Extract the (X, Y) coordinate from the center of the cell holding the provided text.  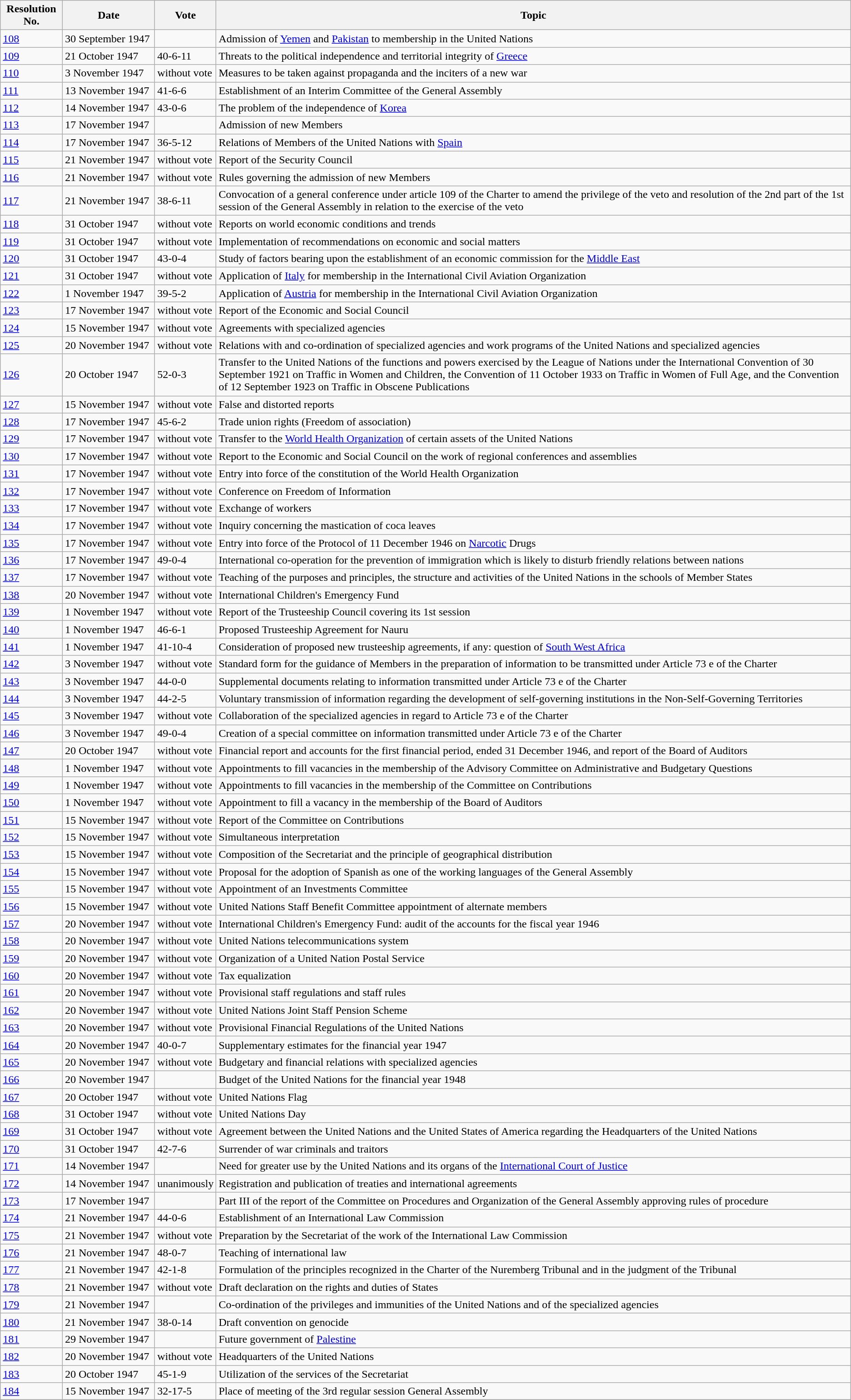
44-0-0 (185, 681)
Appointment to fill a vacancy in the membership of the Board of Auditors (533, 802)
118 (32, 224)
Composition of the Secretariat and the principle of geographical distribution (533, 855)
180 (32, 1322)
Entry into force of the Protocol of 11 December 1946 on Narcotic Drugs (533, 543)
121 (32, 276)
175 (32, 1235)
125 (32, 345)
Budgetary and financial relations with specialized agencies (533, 1062)
152 (32, 837)
158 (32, 941)
Study of factors bearing upon the establishment of an economic commission for the Middle East (533, 259)
147 (32, 750)
167 (32, 1097)
127 (32, 404)
46-6-1 (185, 629)
43-0-4 (185, 259)
International Children's Emergency Fund (533, 595)
146 (32, 733)
Application of Italy for membership in the International Civil Aviation Organization (533, 276)
Need for greater use by the United Nations and its organs of the International Court of Justice (533, 1166)
138 (32, 595)
165 (32, 1062)
Agreement between the United Nations and the United States of America regarding the Headquarters of the United Nations (533, 1132)
117 (32, 200)
112 (32, 108)
178 (32, 1287)
Voluntary transmission of information regarding the development of self-governing institutions in the Non-Self-Governing Territories (533, 699)
45-6-2 (185, 422)
Report of the Security Council (533, 160)
108 (32, 39)
155 (32, 889)
113 (32, 125)
156 (32, 906)
149 (32, 785)
161 (32, 993)
129 (32, 439)
Teaching of the purposes and principles, the structure and activities of the United Nations in the schools of Member States (533, 578)
134 (32, 525)
United Nations Joint Staff Pension Scheme (533, 1010)
183 (32, 1374)
44-0-6 (185, 1218)
176 (32, 1253)
Place of meeting of the 3rd regular session General Assembly (533, 1391)
21 October 1947 (108, 56)
137 (32, 578)
Collaboration of the specialized agencies in regard to Article 73 e of the Charter (533, 716)
166 (32, 1079)
Reports on world economic conditions and trends (533, 224)
142 (32, 664)
Headquarters of the United Nations (533, 1356)
38-0-14 (185, 1322)
181 (32, 1339)
Appointments to fill vacancies in the membership of the Committee on Contributions (533, 785)
38-6-11 (185, 200)
Relations with and co-ordination of specialized agencies and work programs of the United Nations and specialized agencies (533, 345)
Creation of a special committee on information transmitted under Article 73 e of the Charter (533, 733)
Measures to be taken against propaganda and the inciters of a new war (533, 73)
Inquiry concerning the mastication of coca leaves (533, 525)
120 (32, 259)
154 (32, 872)
140 (32, 629)
Exchange of workers (533, 508)
International co-operation for the prevention of immigration which is likely to disturb friendly relations between nations (533, 560)
170 (32, 1149)
United Nations Flag (533, 1097)
124 (32, 328)
131 (32, 473)
148 (32, 768)
41-10-4 (185, 647)
Topic (533, 15)
160 (32, 976)
41-6-6 (185, 91)
Utilization of the services of the Secretariat (533, 1374)
122 (32, 293)
48-0-7 (185, 1253)
184 (32, 1391)
Application of Austria for membership in the International Civil Aviation Organization (533, 293)
139 (32, 612)
unanimously (185, 1183)
Financial report and accounts for the first financial period, ended 31 December 1946, and report of the Board of Auditors (533, 750)
162 (32, 1010)
Registration and publication of treaties and international agreements (533, 1183)
Admission of Yemen and Pakistan to membership in the United Nations (533, 39)
164 (32, 1045)
The problem of the independence of Korea (533, 108)
151 (32, 820)
Provisional staff regulations and staff rules (533, 993)
Consideration of proposed new trusteeship agreements, if any: question of South West Africa (533, 647)
Proposal for the adoption of Spanish as one of the working languages of the General Assembly (533, 872)
110 (32, 73)
Resolution No. (32, 15)
Supplementary estimates for the financial year 1947 (533, 1045)
International Children's Emergency Fund: audit of the accounts for the fiscal year 1946 (533, 924)
42-7-6 (185, 1149)
128 (32, 422)
Draft convention on genocide (533, 1322)
Supplemental documents relating to information transmitted under Article 73 e of the Charter (533, 681)
Implementation of recommendations on economic and social matters (533, 242)
157 (32, 924)
179 (32, 1304)
Draft declaration on the rights and duties of States (533, 1287)
Vote (185, 15)
42-1-8 (185, 1270)
123 (32, 311)
Entry into force of the constitution of the World Health Organization (533, 473)
United Nations telecommunications system (533, 941)
Formulation of the principles recognized in the Charter of the Nuremberg Tribunal and in the judgment of the Tribunal (533, 1270)
Report of the Committee on Contributions (533, 820)
177 (32, 1270)
Rules governing the admission of new Members (533, 177)
36-5-12 (185, 142)
172 (32, 1183)
Provisional Financial Regulations of the United Nations (533, 1027)
168 (32, 1114)
40-0-7 (185, 1045)
Future government of Palestine (533, 1339)
30 September 1947 (108, 39)
False and distorted reports (533, 404)
Establishment of an Interim Committee of the General Assembly (533, 91)
173 (32, 1201)
126 (32, 375)
Preparation by the Secretariat of the work of the International Law Commission (533, 1235)
153 (32, 855)
135 (32, 543)
Organization of a United Nation Postal Service (533, 958)
Surrender of war criminals and traitors (533, 1149)
163 (32, 1027)
45-1-9 (185, 1374)
Simultaneous interpretation (533, 837)
130 (32, 456)
159 (32, 958)
136 (32, 560)
133 (32, 508)
13 November 1947 (108, 91)
52-0-3 (185, 375)
Report of the Economic and Social Council (533, 311)
116 (32, 177)
141 (32, 647)
Appointment of an Investments Committee (533, 889)
Relations of Members of the United Nations with Spain (533, 142)
132 (32, 491)
150 (32, 802)
Agreements with specialized agencies (533, 328)
United Nations Staff Benefit Committee appointment of alternate members (533, 906)
39-5-2 (185, 293)
119 (32, 242)
43-0-6 (185, 108)
Trade union rights (Freedom of association) (533, 422)
144 (32, 699)
143 (32, 681)
174 (32, 1218)
40-6-11 (185, 56)
Report of the Trusteeship Council covering its 1st session (533, 612)
Report to the Economic and Social Council on the work of regional conferences and assemblies (533, 456)
171 (32, 1166)
Standard form for the guidance of Members in the preparation of information to be transmitted under Article 73 e of the Charter (533, 664)
Co-ordination of the privileges and immunities of the United Nations and of the specialized agencies (533, 1304)
115 (32, 160)
44-2-5 (185, 699)
111 (32, 91)
Appointments to fill vacancies in the membership of the Advisory Committee on Administrative and Budgetary Questions (533, 768)
32-17-5 (185, 1391)
Conference on Freedom of Information (533, 491)
182 (32, 1356)
Tax equalization (533, 976)
109 (32, 56)
Budget of the United Nations for the financial year 1948 (533, 1079)
Teaching of international law (533, 1253)
Proposed Trusteeship Agreement for Nauru (533, 629)
Threats to the political independence and territorial integrity of Greece (533, 56)
Date (108, 15)
United Nations Day (533, 1114)
Establishment of an International Law Commission (533, 1218)
Transfer to the World Health Organization of certain assets of the United Nations (533, 439)
114 (32, 142)
Admission of new Members (533, 125)
29 November 1947 (108, 1339)
169 (32, 1132)
Part III of the report of the Committee on Procedures and Organization of the General Assembly approving rules of procedure (533, 1201)
145 (32, 716)
